Output the [x, y] coordinate of the center of the cell containing the given text.  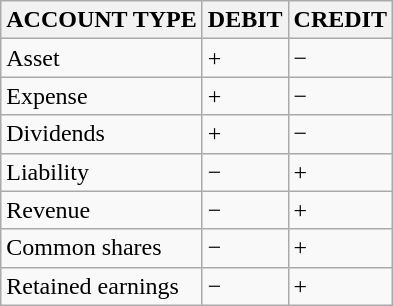
Expense [102, 96]
Common shares [102, 248]
Dividends [102, 134]
Retained earnings [102, 286]
Revenue [102, 210]
DEBIT [245, 20]
Asset [102, 58]
CREDIT [340, 20]
Liability [102, 172]
ACCOUNT TYPE [102, 20]
